Return [x, y] of the center of cell containing provided text 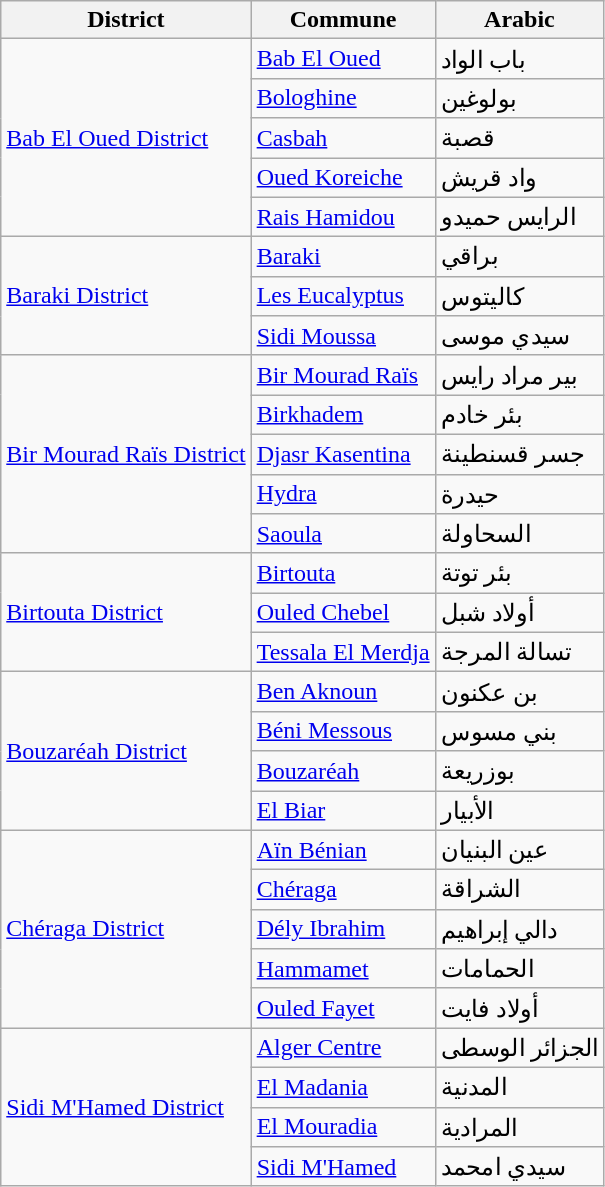
El Mouradia [343, 1127]
Alger Centre [343, 1048]
Bir Mourad Raïs District [126, 454]
الشراقة [520, 890]
تسالة المرجة [520, 652]
Sidi Moussa [343, 336]
Oued Koreiche [343, 178]
Aïn Bénian [343, 850]
Les Eucalyptus [343, 296]
Bab El Oued District [126, 138]
بن عكنون [520, 692]
بئر توتة [520, 573]
المرادية [520, 1127]
بير مراد رايس [520, 375]
Ben Aknoun [343, 692]
Ouled Fayet [343, 1008]
جسر قسنطينة [520, 454]
Chéraga District [126, 929]
Birkhadem [343, 415]
السحاولة [520, 534]
بولوغين [520, 98]
Tessala El Merdja [343, 652]
الأبيار [520, 810]
Hydra [343, 494]
دالي إبراهيم [520, 929]
باب الواد [520, 59]
کالیتوس [520, 296]
سيدي امحمد [520, 1167]
Djasr Kasentina [343, 454]
المدنية [520, 1087]
بئر خادم [520, 415]
Baraki District [126, 296]
Sidi M'Hamed District [126, 1107]
الجزائر الوسطى [520, 1048]
بني مسوس [520, 731]
Birtouta [343, 573]
Baraki [343, 257]
District [126, 20]
عين البنيان [520, 850]
Bouzaréah District [126, 751]
واد قريش [520, 178]
Bab El Oued [343, 59]
El Madania [343, 1087]
أولاد فايت [520, 1008]
Casbah [343, 138]
الرايس حميدو [520, 217]
قصبة [520, 138]
براقي [520, 257]
Bir Mourad Raïs [343, 375]
بوزريعة [520, 771]
Sidi M'Hamed [343, 1167]
Dély Ibrahim [343, 929]
Saoula [343, 534]
Birtouta District [126, 612]
الحمامات [520, 969]
Chéraga [343, 890]
Arabic [520, 20]
حيدرة [520, 494]
Hammamet [343, 969]
Commune [343, 20]
سيدي موسى [520, 336]
Béni Messous [343, 731]
Ouled Chebel [343, 613]
Bologhine [343, 98]
Rais Hamidou [343, 217]
أولاد شبل [520, 613]
El Biar [343, 810]
Bouzaréah [343, 771]
